Extract the [X, Y] coordinate from the center of the cell holding the provided text.  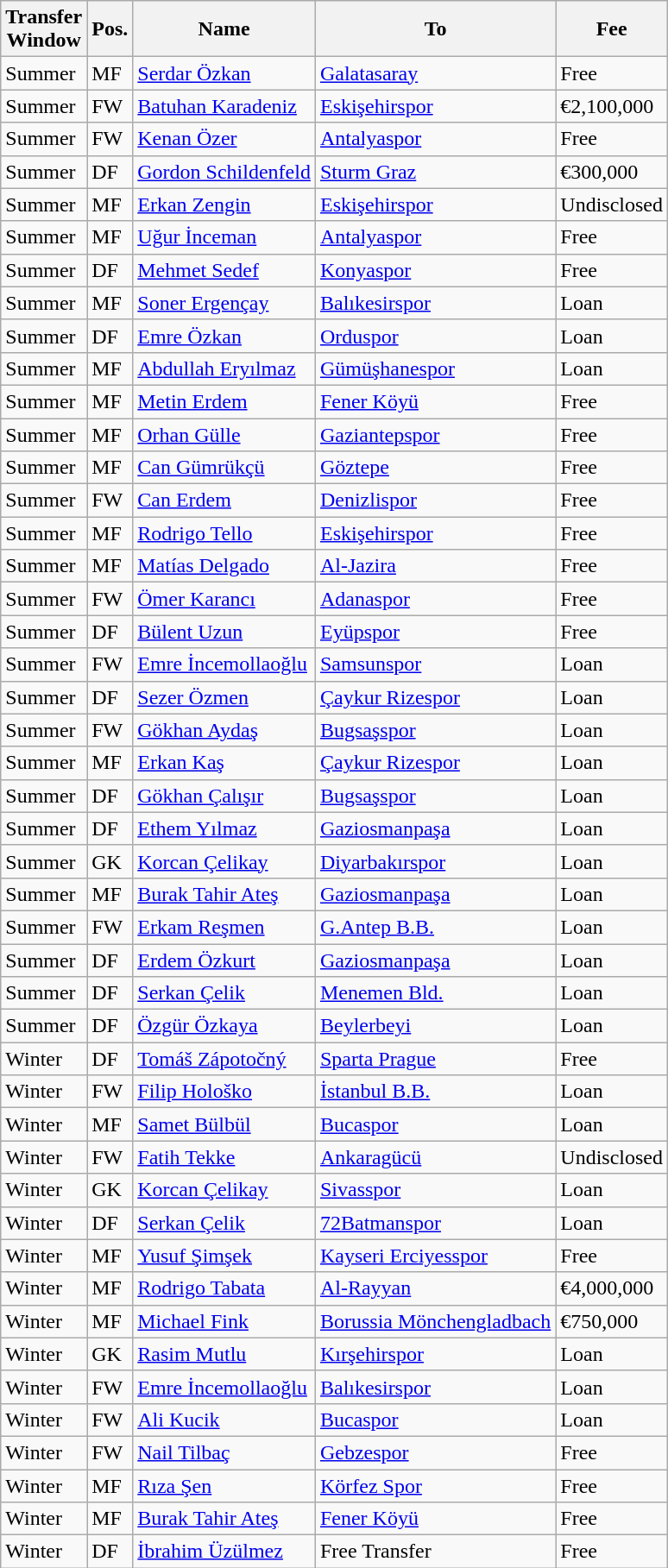
Rıza Şen [224, 1485]
Kayseri Erciyesspor [435, 1256]
To [435, 29]
Beylerbeyi [435, 1026]
Uğur İnceman [224, 237]
€300,000 [612, 172]
Sparta Prague [435, 1059]
İstanbul B.B. [435, 1092]
Filip Hološko [224, 1092]
Al-Rayyan [435, 1288]
€750,000 [612, 1321]
Özgür Özkaya [224, 1026]
Eyüpspor [435, 632]
Gökhan Aydaş [224, 730]
Can Gümrükçü [224, 468]
Gökhan Çalışır [224, 796]
Metin Erdem [224, 401]
Menemen Bld. [435, 993]
Rodrigo Tello [224, 533]
Orduspor [435, 336]
Soner Ergençay [224, 303]
Kenan Özer [224, 139]
Erdem Özkurt [224, 960]
Name [224, 29]
Yusuf Şimşek [224, 1256]
Erkan Kaş [224, 763]
Denizlispor [435, 501]
Free Transfer [435, 1552]
Fee [612, 29]
Diyarbakırspor [435, 861]
Tomáš Zápotočný [224, 1059]
Rasim Mutlu [224, 1354]
Gebzespor [435, 1452]
Erkam Reşmen [224, 927]
Mehmet Sedef [224, 270]
Kırşehirspor [435, 1354]
Pos. [110, 29]
Galatasaray [435, 73]
Ömer Karancı [224, 599]
Batuhan Karadeniz [224, 106]
Nail Tilbaç [224, 1452]
Rodrigo Tabata [224, 1288]
Bülent Uzun [224, 632]
Matías Delgado [224, 566]
Samet Bülbül [224, 1124]
Michael Fink [224, 1321]
Borussia Mönchengladbach [435, 1321]
Gordon Schildenfeld [224, 172]
Samsunspor [435, 664]
Sturm Graz [435, 172]
72Batmanspor [435, 1223]
Serdar Özkan [224, 73]
Erkan Zengin [224, 205]
Adanaspor [435, 599]
Abdullah Eryılmaz [224, 368]
€4,000,000 [612, 1288]
Ankaragücü [435, 1157]
Gaziantepspor [435, 434]
Al-Jazira [435, 566]
Emre Özkan [224, 336]
Konyaspor [435, 270]
Ali Kucik [224, 1420]
Fatih Tekke [224, 1157]
€2,100,000 [612, 106]
G.Antep B.B. [435, 927]
Sezer Özmen [224, 697]
Orhan Gülle [224, 434]
TransferWindow [44, 29]
Ethem Yılmaz [224, 828]
İbrahim Üzülmez [224, 1552]
Sivasspor [435, 1190]
Körfez Spor [435, 1485]
Gümüşhanespor [435, 368]
Can Erdem [224, 501]
Göztepe [435, 468]
